Pinpoint the cell where the given text exists, returning its (X, Y) midpoint coordinate. 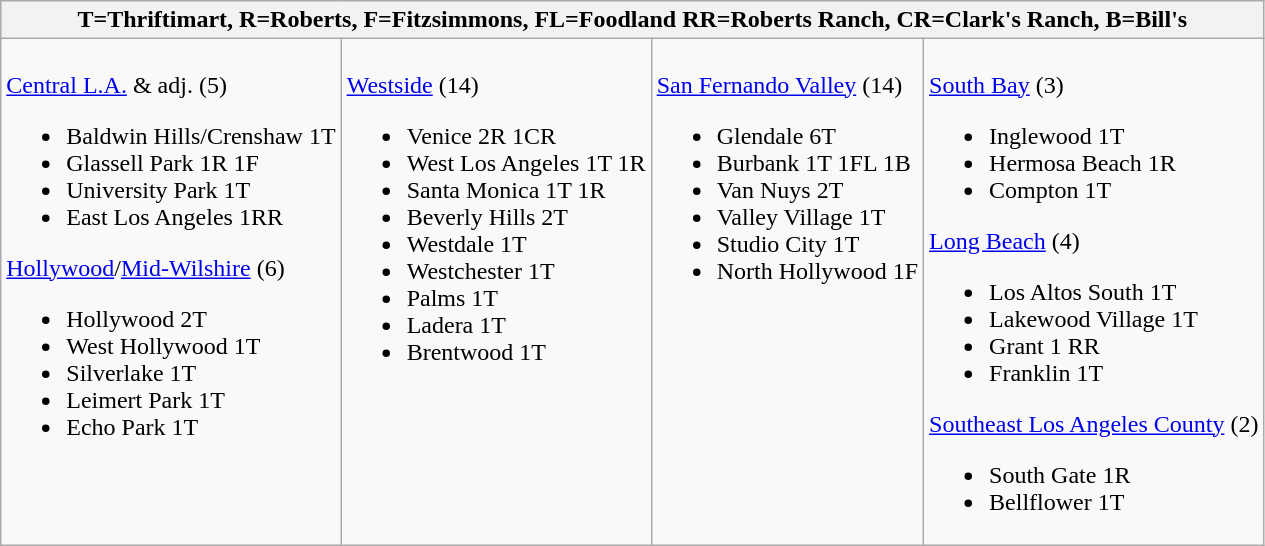
T=Thriftimart, R=Roberts, F=Fitzsimmons, FL=Foodland RR=Roberts Ranch, CR=Clark's Ranch, B=Bill's (632, 20)
Westside (14)Venice 2R 1CRWest Los Angeles 1T 1RSanta Monica 1T 1RBeverly Hills 2TWestdale 1TWestchester 1TPalms 1TLadera 1TBrentwood 1T (496, 292)
San Fernando Valley (14)Glendale 6TBurbank 1T 1FL 1BVan Nuys 2TValley Village 1TStudio City 1TNorth Hollywood 1F (787, 292)
